From the cell containing the given text, extract its center point as (X, Y) coordinate. 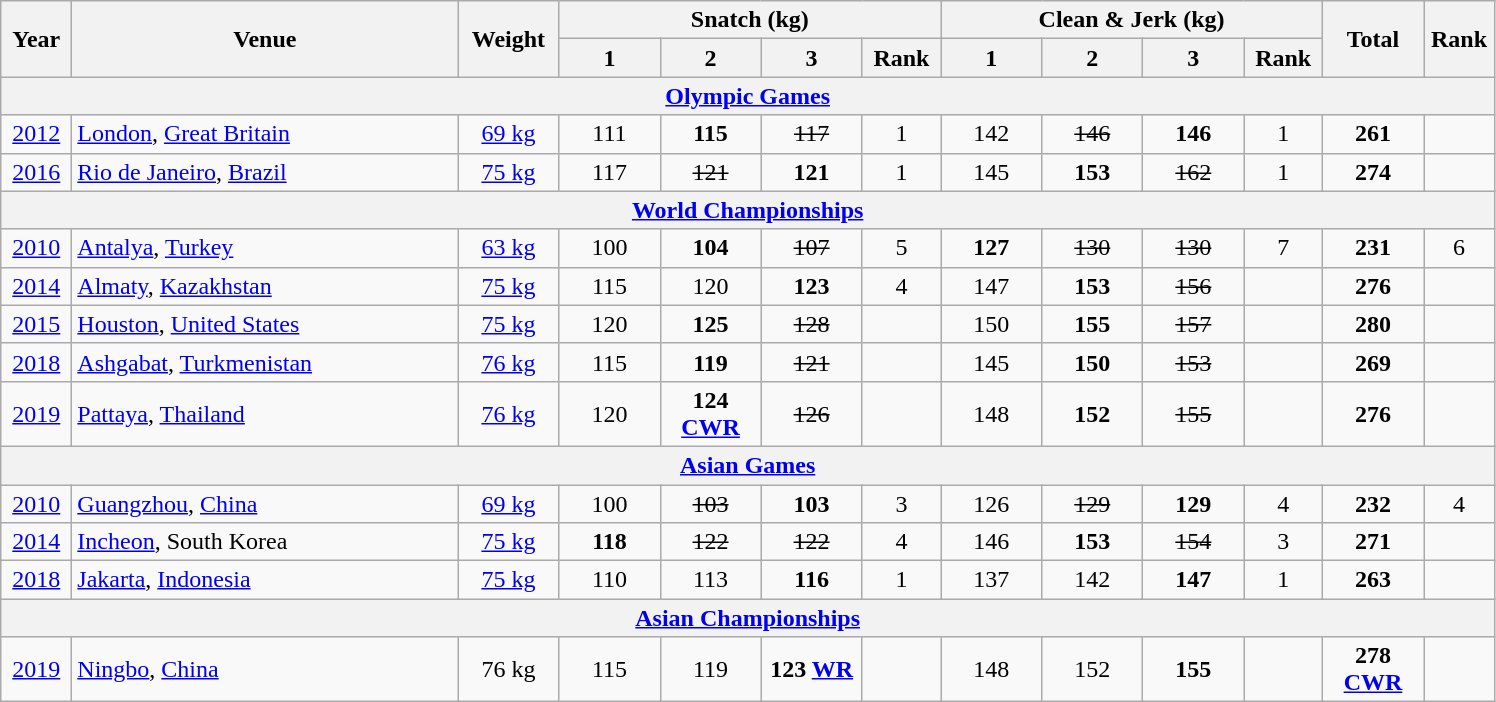
Snatch (kg) (750, 20)
Total (1372, 39)
162 (1194, 172)
Incheon, South Korea (265, 542)
Houston, United States (265, 324)
Ningbo, China (265, 670)
231 (1372, 248)
London, Great Britain (265, 134)
Olympic Games (748, 96)
137 (992, 580)
6 (1460, 248)
278 CWR (1372, 670)
2016 (36, 172)
104 (710, 248)
154 (1194, 542)
Guangzhou, China (265, 503)
5 (902, 248)
156 (1194, 286)
World Championships (748, 210)
111 (610, 134)
271 (1372, 542)
263 (1372, 580)
123 WR (812, 670)
Jakarta, Indonesia (265, 580)
157 (1194, 324)
107 (812, 248)
124 CWR (710, 414)
Antalya, Turkey (265, 248)
Year (36, 39)
2015 (36, 324)
Asian Games (748, 465)
7 (1284, 248)
110 (610, 580)
Weight (508, 39)
Asian Championships (748, 618)
232 (1372, 503)
2012 (36, 134)
269 (1372, 362)
63 kg (508, 248)
123 (812, 286)
Ashgabat, Turkmenistan (265, 362)
128 (812, 324)
Clean & Jerk (kg) (1132, 20)
280 (1372, 324)
274 (1372, 172)
127 (992, 248)
Venue (265, 39)
118 (610, 542)
113 (710, 580)
Almaty, Kazakhstan (265, 286)
Pattaya, Thailand (265, 414)
261 (1372, 134)
Rio de Janeiro, Brazil (265, 172)
125 (710, 324)
116 (812, 580)
